From the cell containing the given text, extract its center point as (X, Y) coordinate. 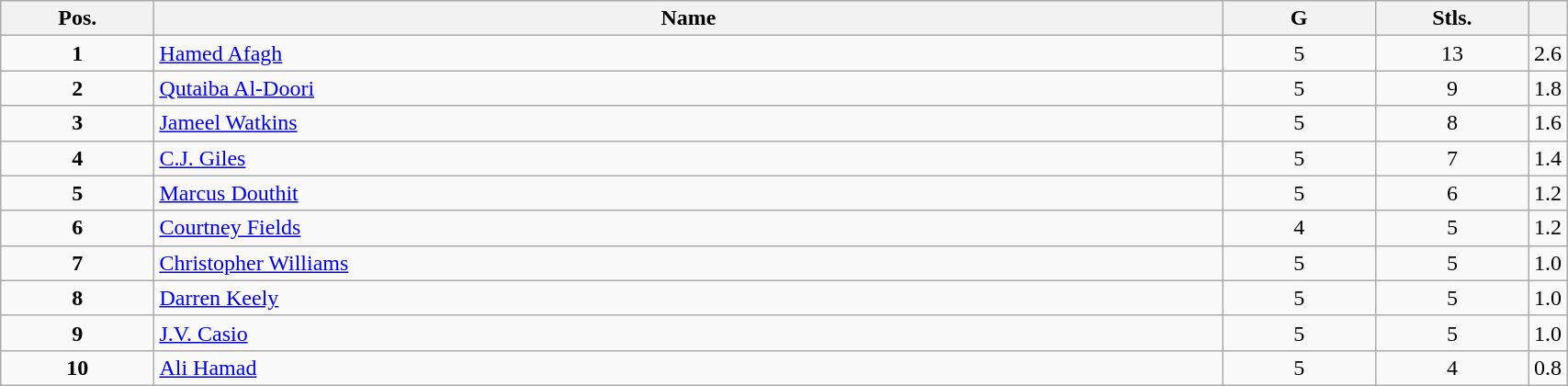
10 (77, 368)
13 (1451, 53)
Jameel Watkins (689, 123)
Hamed Afagh (689, 53)
Stls. (1451, 18)
Pos. (77, 18)
1.8 (1549, 88)
2.6 (1549, 53)
Christopher Williams (689, 263)
Qutaiba Al-Doori (689, 88)
1.6 (1549, 123)
Darren Keely (689, 298)
J.V. Casio (689, 333)
C.J. Giles (689, 158)
2 (77, 88)
Courtney Fields (689, 228)
Marcus Douthit (689, 193)
0.8 (1549, 368)
3 (77, 123)
1.4 (1549, 158)
Ali Hamad (689, 368)
G (1299, 18)
Name (689, 18)
1 (77, 53)
